Determine the (X, Y) coordinate at the center of the cell enclosing the given text.  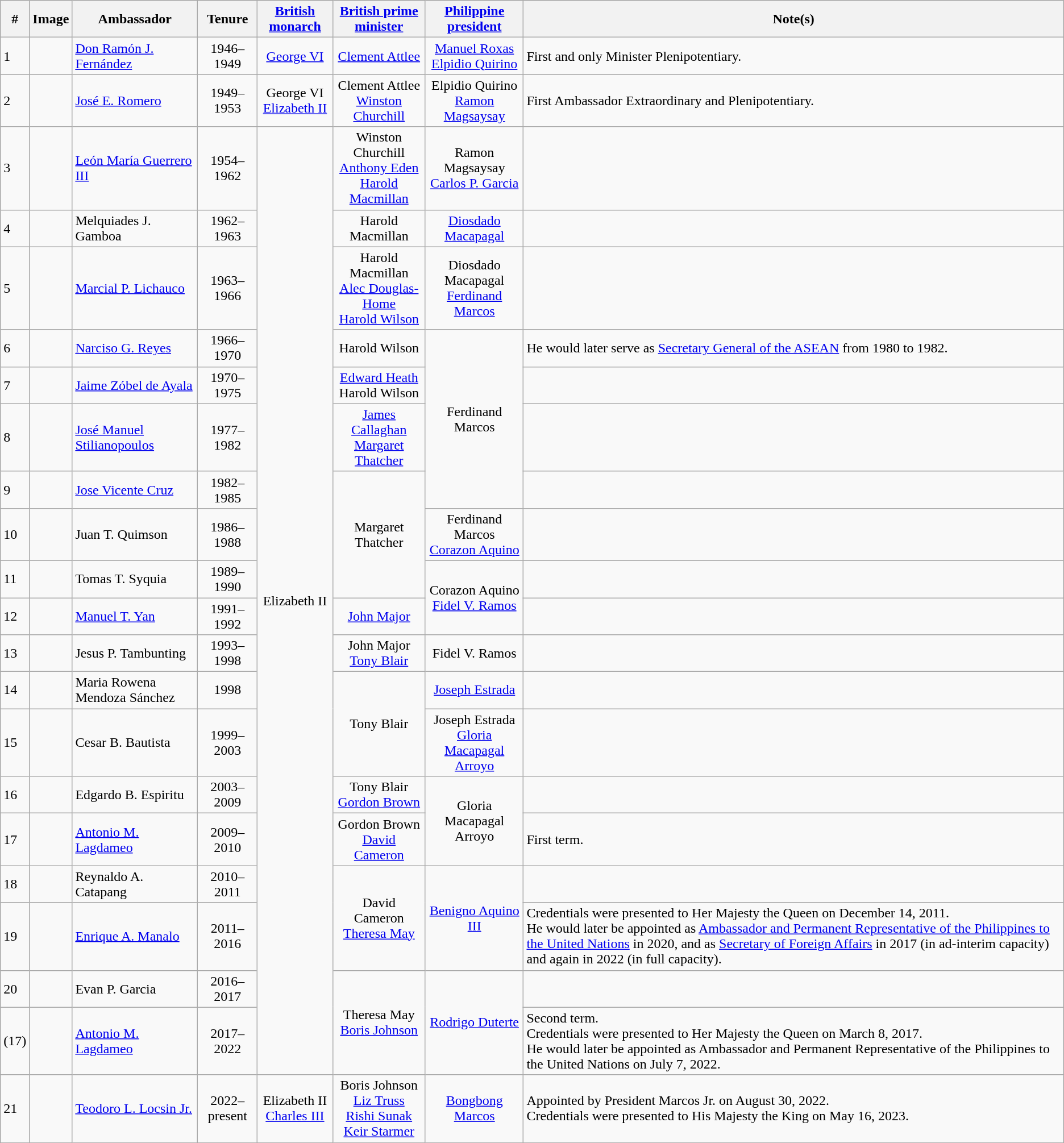
1970–1975 (227, 385)
Jesus P. Tambunting (135, 654)
5 (15, 288)
Margaret Thatcher (379, 534)
Tomas T. Syquia (135, 579)
1986–1988 (227, 534)
Jose Vicente Cruz (135, 490)
Winston ChurchillAnthony EdenHarold Macmillan (379, 168)
George VI (295, 56)
1963–1966 (227, 288)
Reynaldo A. Catapang (135, 884)
Clement Attlee (379, 56)
# (15, 19)
12 (15, 616)
John MajorTony Blair (379, 654)
2003–2009 (227, 795)
1999–2003 (227, 742)
José Manuel Stilianopoulos (135, 438)
Tony BlairGordon Brown (379, 795)
Clement AttleeWinston Churchill (379, 101)
Evan P. Garcia (135, 989)
James CallaghanMargaret Thatcher (379, 438)
13 (15, 654)
Benigno Aquino III (474, 918)
First and only Minister Plenipotentiary. (793, 56)
Ferdinand Marcos (474, 419)
Harold Macmillan (379, 228)
Theresa MayBoris Johnson (379, 1023)
1 (15, 56)
19 (15, 937)
Fidel V. Ramos (474, 654)
7 (15, 385)
1982–1985 (227, 490)
Ferdinand MarcosCorazon Aquino (474, 534)
David CameronTheresa May (379, 918)
Bongbong Marcos (474, 1108)
Gordon BrownDavid Cameron (379, 839)
Appointed by President Marcos Jr. on August 30, 2022.Credentials were presented to His Majesty the King on May 16, 2023. (793, 1108)
2016–2017 (227, 989)
Elpidio QuirinoRamon Magsaysay (474, 101)
Diosdado MacapagalFerdinand Marcos (474, 288)
León María Guerrero III (135, 168)
Tony Blair (379, 724)
Ambassador (135, 19)
Don Ramón J. Fernández (135, 56)
2009–2010 (227, 839)
Jaime Zóbel de Ayala (135, 385)
Manuel T. Yan (135, 616)
Marcial P. Lichauco (135, 288)
11 (15, 579)
Edward HeathHarold Wilson (379, 385)
Harold Wilson (379, 348)
3 (15, 168)
1966–1970 (227, 348)
Corazon AquinoFidel V. Ramos (474, 597)
John Major (379, 616)
Joseph EstradaGloria Macapagal Arroyo (474, 742)
1989–1990 (227, 579)
16 (15, 795)
Rodrigo Duterte (474, 1023)
20 (15, 989)
George VIElizabeth II (295, 101)
Elizabeth II (295, 601)
Manuel RoxasElpidio Quirino (474, 56)
Gloria Macapagal Arroyo (474, 821)
Juan T. Quimson (135, 534)
Philippine president (474, 19)
Enrique A. Manalo (135, 937)
10 (15, 534)
6 (15, 348)
Melquiades J. Gamboa (135, 228)
2017–2022 (227, 1041)
1946–1949 (227, 56)
1991–1992 (227, 616)
José E. Romero (135, 101)
Edgardo B. Espiritu (135, 795)
21 (15, 1108)
9 (15, 490)
1949–1953 (227, 101)
First Ambassador Extraordinary and Plenipotentiary. (793, 101)
Image (51, 19)
1962–1963 (227, 228)
Note(s) (793, 19)
British prime minister (379, 19)
4 (15, 228)
1977–1982 (227, 438)
Narciso G. Reyes (135, 348)
18 (15, 884)
Maria Rowena Mendoza Sánchez (135, 690)
Boris JohnsonLiz TrussRishi SunakKeir Starmer (379, 1108)
First term. (793, 839)
Diosdado Macapagal (474, 228)
1954–1962 (227, 168)
8 (15, 438)
Elizabeth IICharles III (295, 1108)
British monarch (295, 19)
Ramon MagsaysayCarlos P. Garcia (474, 168)
He would later serve as Secretary General of the ASEAN from 1980 to 1982. (793, 348)
2 (15, 101)
Cesar B. Bautista (135, 742)
17 (15, 839)
Harold MacmillanAlec Douglas-HomeHarold Wilson (379, 288)
15 (15, 742)
1998 (227, 690)
2022–present (227, 1108)
Teodoro L. Locsin Jr. (135, 1108)
14 (15, 690)
(17) (15, 1041)
Tenure (227, 19)
2011–2016 (227, 937)
Joseph Estrada (474, 690)
1993–1998 (227, 654)
2010–2011 (227, 884)
